For the text-containing cell, return its midpoint in [x, y] coordinate format. 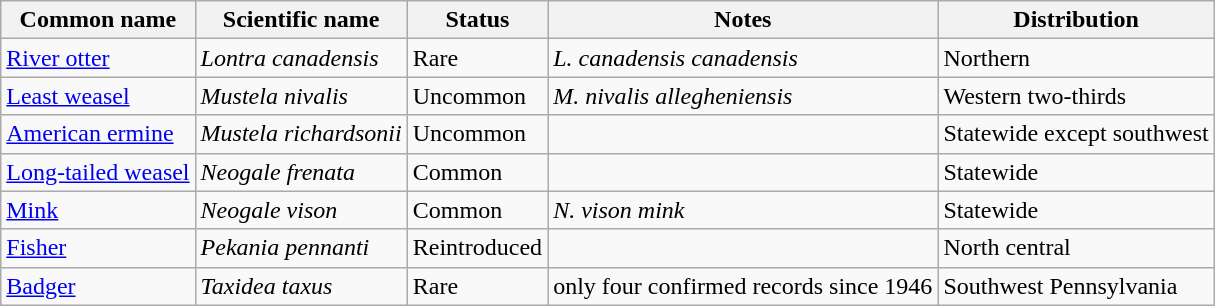
M. nivalis allegheniensis [743, 96]
Statewide except southwest [1076, 134]
Long-tailed weasel [98, 172]
L. canadensis canadensis [743, 58]
Mustela richardsonii [301, 134]
Fisher [98, 248]
Southwest Pennsylvania [1076, 286]
N. vison mink [743, 210]
Lontra canadensis [301, 58]
Neogale vison [301, 210]
Mustela nivalis [301, 96]
Reintroduced [477, 248]
Taxidea taxus [301, 286]
Neogale frenata [301, 172]
Least weasel [98, 96]
Distribution [1076, 20]
Status [477, 20]
River otter [98, 58]
only four confirmed records since 1946 [743, 286]
Notes [743, 20]
Pekania pennanti [301, 248]
North central [1076, 248]
Mink [98, 210]
Northern [1076, 58]
American ermine [98, 134]
Western two-thirds [1076, 96]
Badger [98, 286]
Scientific name [301, 20]
Common name [98, 20]
